Scan for the cell matching the given text and deliver its [x, y] coordinate at center. 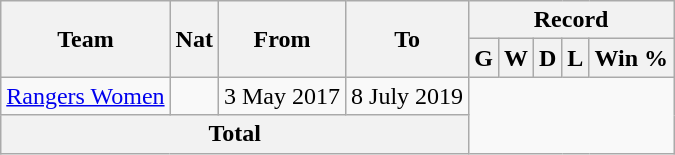
3 May 2017 [282, 96]
8 July 2019 [408, 96]
W [516, 58]
Nat [194, 39]
Win % [632, 58]
To [408, 39]
From [282, 39]
Total [235, 134]
Team [86, 39]
D [547, 58]
G [484, 58]
Rangers Women [86, 96]
L [576, 58]
Record [572, 20]
